Return the (X, Y) coordinate for the center point of the cell that contains the specified text.  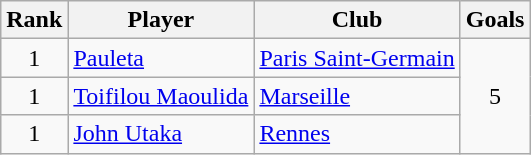
Toifilou Maoulida (161, 96)
Club (357, 20)
Pauleta (161, 58)
5 (495, 96)
John Utaka (161, 134)
Goals (495, 20)
Marseille (357, 96)
Rennes (357, 134)
Player (161, 20)
Rank (34, 20)
Paris Saint-Germain (357, 58)
